Provide the (X, Y) coordinate of the cell's center where the given text is located.  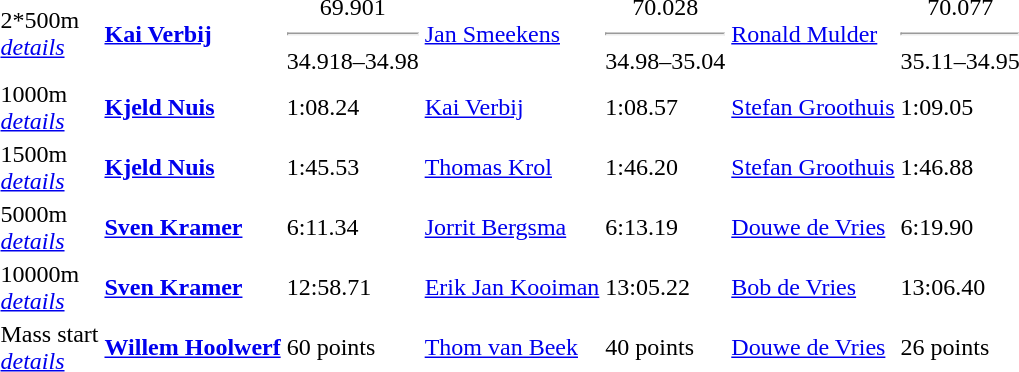
Thomas Krol (512, 168)
Bob de Vries (813, 288)
Douwe de Vries (813, 228)
Erik Jan Kooiman (512, 288)
1:45.53 (352, 168)
1:08.24 (352, 108)
1:46.20 (666, 168)
1:08.57 (666, 108)
6:11.34 (352, 228)
Jorrit Bergsma (512, 228)
Kai Verbij (512, 108)
12:58.71 (352, 288)
6:13.19 (666, 228)
13:05.22 (666, 288)
